Determine the (x, y) coordinate at the center of the cell enclosing the given text.  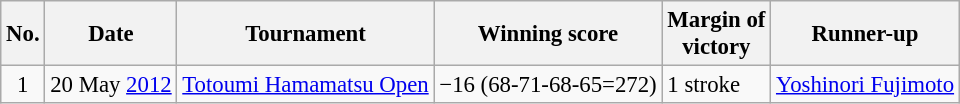
No. (23, 34)
Runner-up (866, 34)
−16 (68-71-68-65=272) (548, 85)
Tournament (306, 34)
Totoumi Hamamatsu Open (306, 85)
Winning score (548, 34)
20 May 2012 (111, 85)
Yoshinori Fujimoto (866, 85)
Date (111, 34)
1 stroke (716, 85)
Margin ofvictory (716, 34)
1 (23, 85)
